Identify which cell holds the provided text, then report its (X, Y) central coordinate. 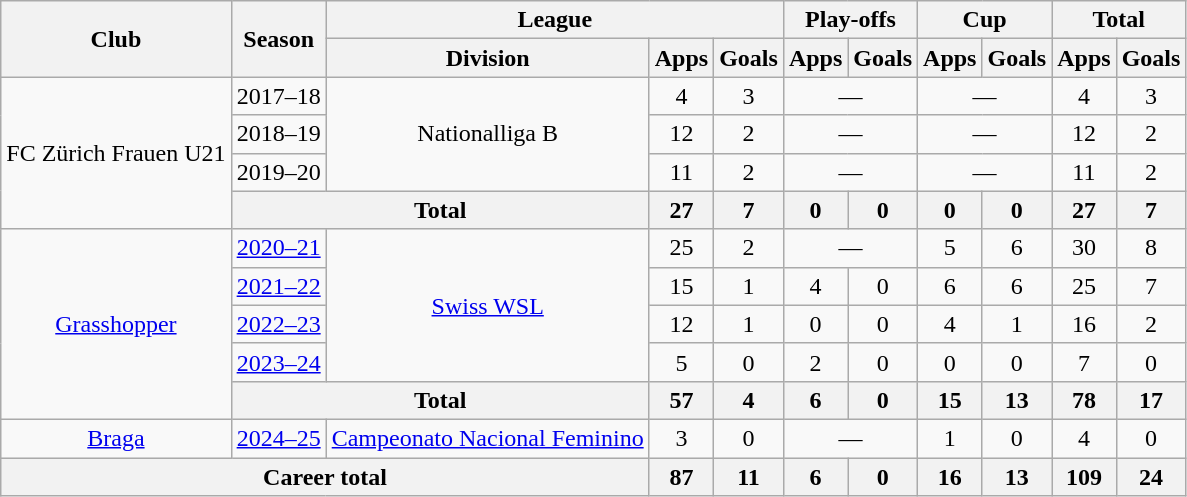
2023–24 (278, 362)
Career total (325, 477)
78 (1084, 400)
2022–23 (278, 324)
24 (1151, 477)
Campeonato Nacional Feminino (488, 438)
87 (681, 477)
Division (488, 58)
League (554, 20)
2017–18 (278, 96)
30 (1084, 248)
Season (278, 39)
Swiss WSL (488, 305)
Club (116, 39)
Braga (116, 438)
Cup (985, 20)
2018–19 (278, 134)
2021–22 (278, 286)
17 (1151, 400)
Play-offs (850, 20)
109 (1084, 477)
FC Zürich Frauen U21 (116, 153)
2019–20 (278, 172)
57 (681, 400)
8 (1151, 248)
Nationalliga B (488, 134)
2024–25 (278, 438)
2020–21 (278, 248)
Grasshopper (116, 324)
